Return (x, y) of the center of cell containing provided text 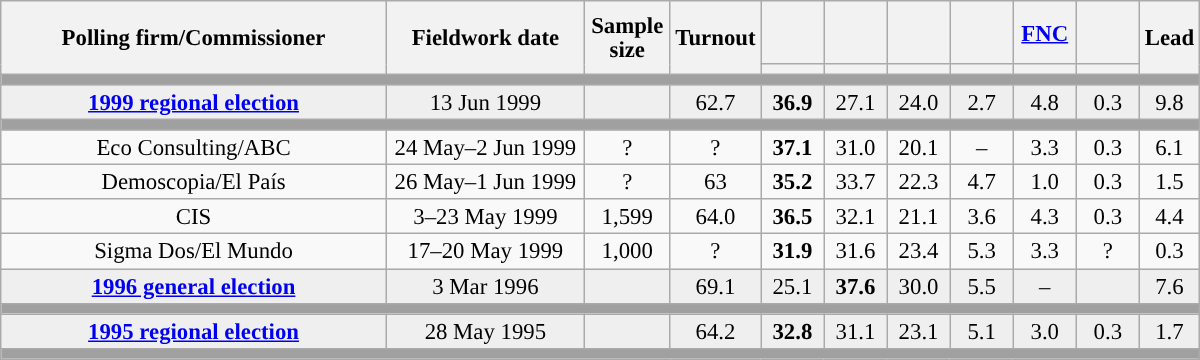
2.7 (982, 102)
31.1 (856, 332)
35.2 (792, 182)
1,000 (627, 252)
22.3 (918, 182)
28 May 1995 (485, 332)
4.3 (1044, 218)
5.1 (982, 332)
1.0 (1044, 182)
62.7 (716, 102)
20.1 (918, 148)
Turnout (716, 38)
1.7 (1169, 332)
Sigma Dos/El Mundo (194, 252)
3.6 (982, 218)
1995 regional election (194, 332)
Sample size (627, 38)
3.0 (1044, 332)
5.3 (982, 252)
36.5 (792, 218)
31.9 (792, 252)
31.6 (856, 252)
1999 regional election (194, 102)
25.1 (792, 286)
CIS (194, 218)
1,599 (627, 218)
Demoscopia/El País (194, 182)
64.0 (716, 218)
24.0 (918, 102)
9.8 (1169, 102)
4.7 (982, 182)
63 (716, 182)
5.5 (982, 286)
Eco Consulting/ABC (194, 148)
FNC (1044, 32)
69.1 (716, 286)
26 May–1 Jun 1999 (485, 182)
21.1 (918, 218)
32.1 (856, 218)
17–20 May 1999 (485, 252)
27.1 (856, 102)
23.1 (918, 332)
13 Jun 1999 (485, 102)
24 May–2 Jun 1999 (485, 148)
23.4 (918, 252)
Lead (1169, 38)
64.2 (716, 332)
37.1 (792, 148)
36.9 (792, 102)
3–23 May 1999 (485, 218)
4.8 (1044, 102)
7.6 (1169, 286)
3 Mar 1996 (485, 286)
30.0 (918, 286)
6.1 (1169, 148)
1.5 (1169, 182)
37.6 (856, 286)
Fieldwork date (485, 38)
33.7 (856, 182)
Polling firm/Commissioner (194, 38)
32.8 (792, 332)
31.0 (856, 148)
1996 general election (194, 286)
4.4 (1169, 218)
